Output the [X, Y] coordinate of the center of the cell containing the given text.  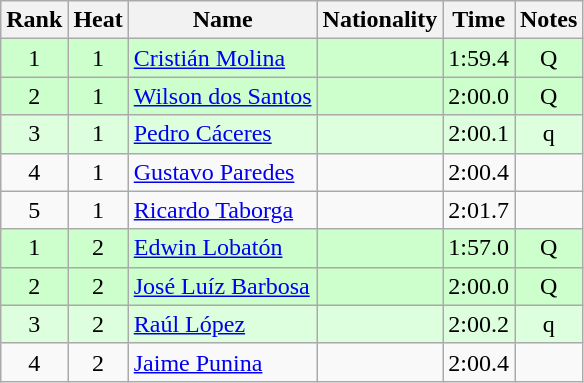
5 [34, 210]
2:01.7 [479, 210]
Edwin Lobatón [222, 248]
Rank [34, 20]
Jaime Punina [222, 362]
2:00.2 [479, 324]
Pedro Cáceres [222, 134]
2:00.1 [479, 134]
1:57.0 [479, 248]
Heat [98, 20]
Gustavo Paredes [222, 172]
Wilson dos Santos [222, 96]
Cristián Molina [222, 58]
Name [222, 20]
José Luíz Barbosa [222, 286]
Nationality [380, 20]
Notes [548, 20]
Raúl López [222, 324]
1:59.4 [479, 58]
Time [479, 20]
Ricardo Taborga [222, 210]
